Output the (X, Y) coordinate of the center of the cell containing the given text.  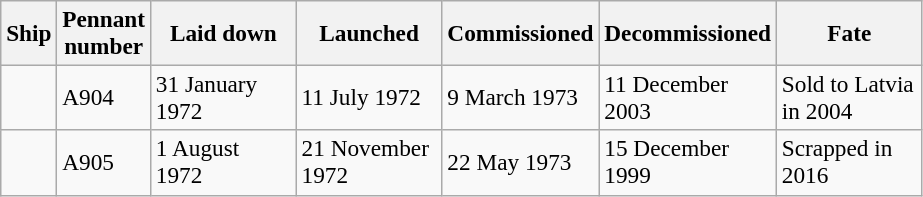
22 May 1973 (520, 162)
11 December 2003 (688, 98)
Ship (29, 32)
A905 (104, 162)
Commissioned (520, 32)
1 August 1972 (223, 162)
Scrapped in 2016 (849, 162)
Sold to Latvia in 2004 (849, 98)
Decommissioned (688, 32)
Fate (849, 32)
21 November 1972 (369, 162)
11 July 1972 (369, 98)
9 March 1973 (520, 98)
A904 (104, 98)
Laid down (223, 32)
31 January 1972 (223, 98)
Launched (369, 32)
15 December 1999 (688, 162)
Pennantnumber (104, 32)
